Scan for the cell matching the given text and deliver its [X, Y] coordinate at center. 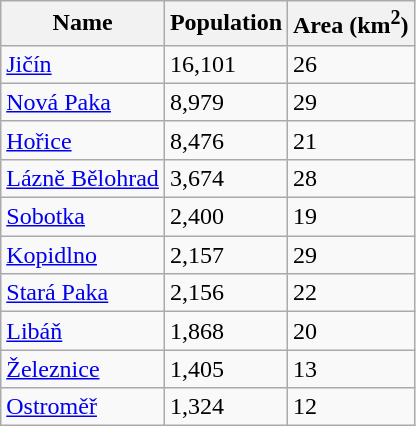
Jičín [83, 64]
Kopidlno [83, 255]
19 [352, 217]
Stará Paka [83, 293]
26 [352, 64]
Ostroměř [83, 407]
1,405 [226, 369]
3,674 [226, 178]
8,476 [226, 140]
1,324 [226, 407]
Libáň [83, 331]
8,979 [226, 102]
28 [352, 178]
Area (km2) [352, 24]
Železnice [83, 369]
13 [352, 369]
2,156 [226, 293]
2,157 [226, 255]
Name [83, 24]
21 [352, 140]
Hořice [83, 140]
2,400 [226, 217]
16,101 [226, 64]
Sobotka [83, 217]
Lázně Bělohrad [83, 178]
Nová Paka [83, 102]
Population [226, 24]
20 [352, 331]
1,868 [226, 331]
12 [352, 407]
22 [352, 293]
